Locate the cell with the specified text and output its (x, y) center coordinate. 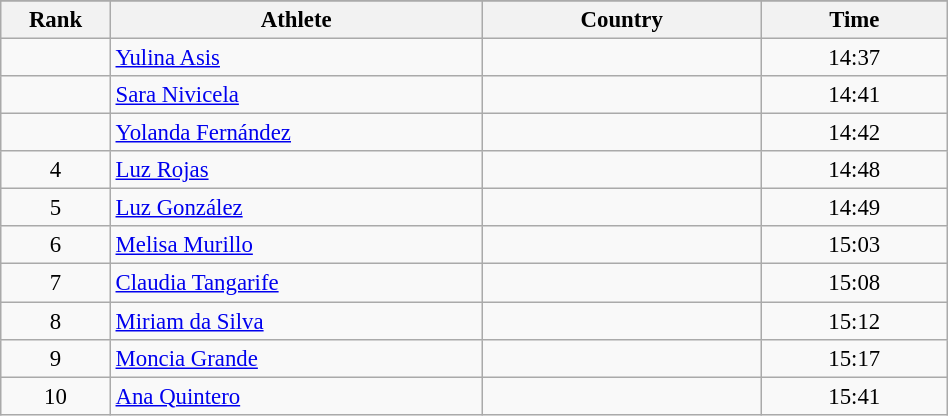
6 (56, 245)
Moncia Grande (296, 358)
Athlete (296, 20)
15:17 (854, 358)
14:37 (854, 58)
4 (56, 170)
Luz González (296, 208)
7 (56, 283)
15:03 (854, 245)
5 (56, 208)
Ana Quintero (296, 396)
9 (56, 358)
15:41 (854, 396)
Time (854, 20)
15:08 (854, 283)
14:42 (854, 133)
Rank (56, 20)
Country (622, 20)
Sara Nivicela (296, 95)
Yolanda Fernández (296, 133)
Melisa Murillo (296, 245)
Luz Rojas (296, 170)
8 (56, 321)
14:41 (854, 95)
Claudia Tangarife (296, 283)
10 (56, 396)
Yulina Asis (296, 58)
15:12 (854, 321)
Miriam da Silva (296, 321)
14:49 (854, 208)
14:48 (854, 170)
